Extract the (x, y) coordinate from the center of the cell holding the provided text.  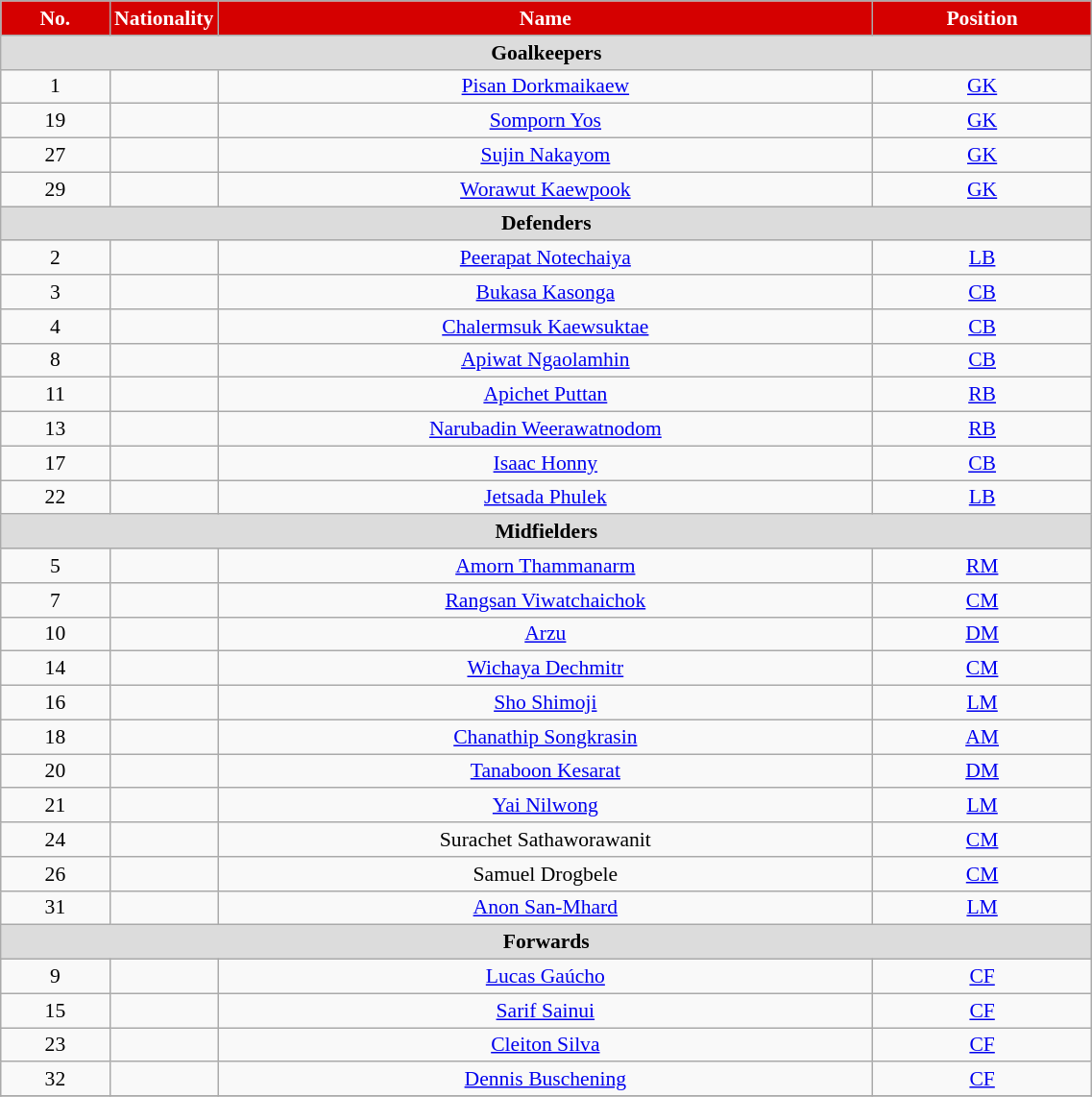
Bukasa Kasonga (546, 292)
Cleiton Silva (546, 1045)
16 (56, 703)
Sarif Sainui (546, 1011)
Apiwat Ngaolamhin (546, 360)
Name (546, 18)
Defenders (546, 224)
20 (56, 771)
Peerapat Notechaiya (546, 258)
Apichet Puttan (546, 395)
Anon San-Mhard (546, 908)
4 (56, 327)
Amorn Thammanarm (546, 566)
Surachet Sathaworawanit (546, 840)
Samuel Drogbele (546, 874)
Dennis Buschening (546, 1080)
26 (56, 874)
Isaac Honny (546, 463)
19 (56, 121)
5 (56, 566)
Jetsada Phulek (546, 498)
Wichaya Dechmitr (546, 669)
Chalermsuk Kaewsuktae (546, 327)
Nationality (163, 18)
Pisan Dorkmaikaew (546, 86)
Rangsan Viwatchaichok (546, 600)
AM (982, 737)
7 (56, 600)
10 (56, 634)
23 (56, 1045)
Tanaboon Kesarat (546, 771)
Sujin Nakayom (546, 156)
32 (56, 1080)
Chanathip Songkrasin (546, 737)
Yai Nilwong (546, 806)
Arzu (546, 634)
Narubadin Weerawatnodom (546, 429)
22 (56, 498)
Somporn Yos (546, 121)
8 (56, 360)
11 (56, 395)
Lucas Gaúcho (546, 977)
18 (56, 737)
Midfielders (546, 532)
Goalkeepers (546, 53)
2 (56, 258)
27 (56, 156)
17 (56, 463)
9 (56, 977)
14 (56, 669)
21 (56, 806)
Forwards (546, 942)
Sho Shimoji (546, 703)
3 (56, 292)
31 (56, 908)
Position (982, 18)
RM (982, 566)
1 (56, 86)
24 (56, 840)
13 (56, 429)
No. (56, 18)
15 (56, 1011)
Worawut Kaewpook (546, 189)
29 (56, 189)
